Return [x, y] of the center of cell containing provided text 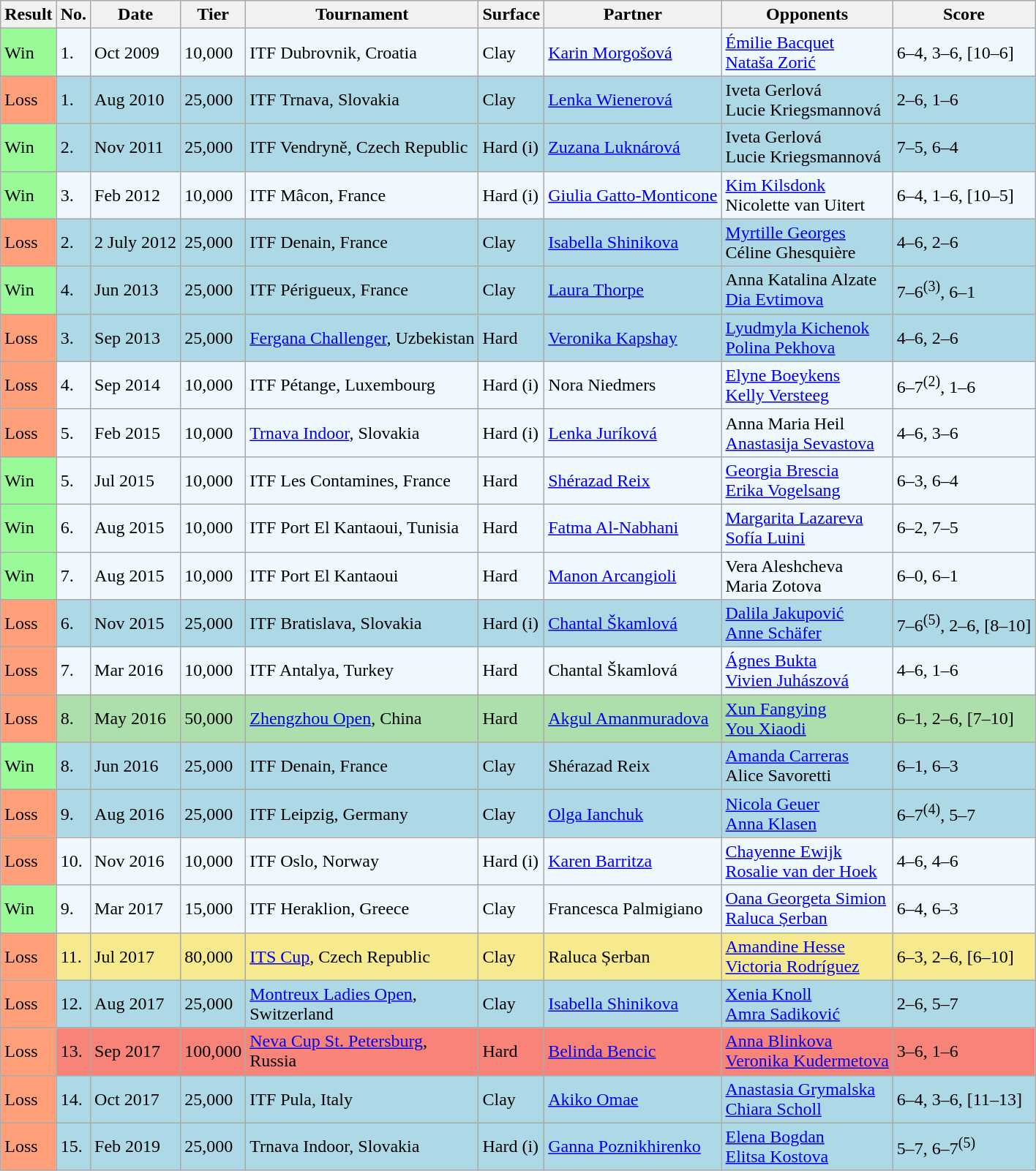
2–6, 1–6 [964, 99]
6–1, 2–6, [7–10] [964, 718]
7–5, 6–4 [964, 148]
Elena Bogdan Elitsa Kostova [807, 1147]
Opponents [807, 15]
ITF Périgueux, France [362, 290]
Anna Maria Heil Anastasija Sevastova [807, 433]
Veronika Kapshay [633, 338]
80,000 [214, 957]
May 2016 [136, 718]
Amanda Carreras Alice Savoretti [807, 767]
3–6, 1–6 [964, 1052]
Tier [214, 15]
Neva Cup St. Petersburg, Russia [362, 1052]
6–4, 6–3 [964, 908]
ITF Pétange, Luxembourg [362, 385]
11. [73, 957]
Result [29, 15]
2 July 2012 [136, 243]
6–4, 3–6, [11–13] [964, 1099]
Oct 2017 [136, 1099]
Belinda Bencic [633, 1052]
Karin Morgošová [633, 53]
ITF Port El Kantaoui [362, 575]
ITF Pula, Italy [362, 1099]
15. [73, 1147]
ITF Heraklion, Greece [362, 908]
ITF Port El Kantaoui, Tunisia [362, 528]
ITF Trnava, Slovakia [362, 99]
Partner [633, 15]
12. [73, 1004]
Olga Ianchuk [633, 813]
7–6(3), 6–1 [964, 290]
Fergana Challenger, Uzbekistan [362, 338]
2–6, 5–7 [964, 1004]
15,000 [214, 908]
Émilie Bacquet Nataša Zorić [807, 53]
Date [136, 15]
10. [73, 862]
Ágnes Bukta Vivien Juhászová [807, 671]
Feb 2015 [136, 433]
Fatma Al-Nabhani [633, 528]
50,000 [214, 718]
Akgul Amanmuradova [633, 718]
Mar 2016 [136, 671]
ITF Les Contamines, France [362, 480]
Zhengzhou Open, China [362, 718]
Jun 2013 [136, 290]
6–4, 3–6, [10–6] [964, 53]
Kim Kilsdonk Nicolette van Uitert [807, 195]
Aug 2017 [136, 1004]
Anna Katalina Alzate Dia Evtimova [807, 290]
Sep 2013 [136, 338]
Elyne Boeykens Kelly Versteeg [807, 385]
Score [964, 15]
Xenia Knoll Amra Sadiković [807, 1004]
Raluca Șerban [633, 957]
ITF Leipzig, Germany [362, 813]
Aug 2010 [136, 99]
Akiko Omae [633, 1099]
Mar 2017 [136, 908]
ITF Antalya, Turkey [362, 671]
Zuzana Luknárová [633, 148]
Montreux Ladies Open, Switzerland [362, 1004]
Jul 2017 [136, 957]
Amandine Hesse Victoria Rodríguez [807, 957]
Francesca Palmigiano [633, 908]
Feb 2012 [136, 195]
Aug 2016 [136, 813]
Georgia Brescia Erika Vogelsang [807, 480]
ITF Oslo, Norway [362, 862]
6–2, 7–5 [964, 528]
5–7, 6–7(5) [964, 1147]
Manon Arcangioli [633, 575]
Lyudmyla Kichenok Polina Pekhova [807, 338]
Chayenne Ewijk Rosalie van der Hoek [807, 862]
Myrtille Georges Céline Ghesquière [807, 243]
Lenka Wienerová [633, 99]
No. [73, 15]
Oct 2009 [136, 53]
ITF Dubrovnik, Croatia [362, 53]
13. [73, 1052]
6–3, 6–4 [964, 480]
ITF Bratislava, Slovakia [362, 623]
Jun 2016 [136, 767]
ITF Mâcon, France [362, 195]
Nov 2015 [136, 623]
Karen Barritza [633, 862]
Margarita Lazareva Sofía Luini [807, 528]
6–7(4), 5–7 [964, 813]
6–4, 1–6, [10–5] [964, 195]
Oana Georgeta Simion Raluca Șerban [807, 908]
ITF Vendryně, Czech Republic [362, 148]
6–3, 2–6, [6–10] [964, 957]
6–7(2), 1–6 [964, 385]
100,000 [214, 1052]
Vera Aleshcheva Maria Zotova [807, 575]
Giulia Gatto-Monticone [633, 195]
Sep 2014 [136, 385]
Xun Fangying You Xiaodi [807, 718]
6–0, 6–1 [964, 575]
Anastasia Grymalska Chiara Scholl [807, 1099]
Nov 2011 [136, 148]
Sep 2017 [136, 1052]
4–6, 4–6 [964, 862]
Nov 2016 [136, 862]
Tournament [362, 15]
Surface [511, 15]
Nora Niedmers [633, 385]
Jul 2015 [136, 480]
14. [73, 1099]
6–1, 6–3 [964, 767]
4–6, 1–6 [964, 671]
Ganna Poznikhirenko [633, 1147]
Laura Thorpe [633, 290]
Feb 2019 [136, 1147]
Nicola Geuer Anna Klasen [807, 813]
Lenka Juríková [633, 433]
7–6(5), 2–6, [8–10] [964, 623]
4–6, 3–6 [964, 433]
ITS Cup, Czech Republic [362, 957]
Anna Blinkova Veronika Kudermetova [807, 1052]
Dalila Jakupović Anne Schäfer [807, 623]
